Scan for the cell matching the given text and deliver its [x, y] coordinate at center. 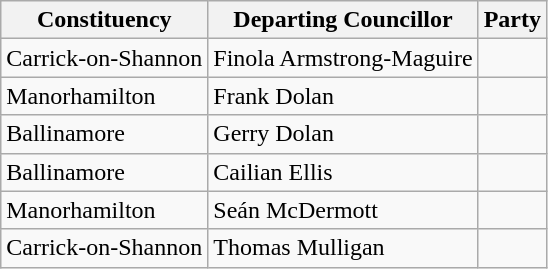
Party [512, 20]
Constituency [104, 20]
Finola Armstrong-Maguire [343, 58]
Thomas Mulligan [343, 248]
Seán McDermott [343, 210]
Frank Dolan [343, 96]
Gerry Dolan [343, 134]
Cailian Ellis [343, 172]
Departing Councillor [343, 20]
